Capture the cell that displays the provided text and extract its [x, y] central coordinate. 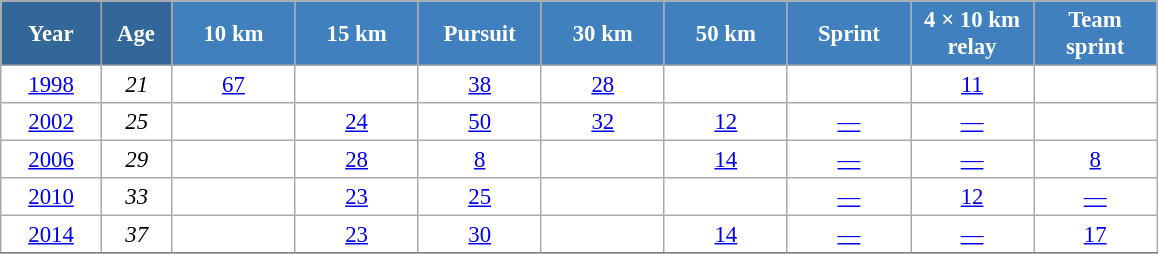
11 [972, 85]
30 km [602, 34]
2002 [52, 122]
30 [480, 235]
1998 [52, 85]
Age [136, 34]
67 [234, 85]
Team sprint [1096, 34]
Sprint [848, 34]
37 [136, 235]
50 [480, 122]
38 [480, 85]
29 [136, 160]
2006 [52, 160]
24 [356, 122]
17 [1096, 235]
2014 [52, 235]
32 [602, 122]
33 [136, 197]
Year [52, 34]
50 km [726, 34]
2010 [52, 197]
4 × 10 km relay [972, 34]
Pursuit [480, 34]
21 [136, 85]
10 km [234, 34]
15 km [356, 34]
